Pinpoint the cell where the given text exists, returning its [X, Y] midpoint coordinate. 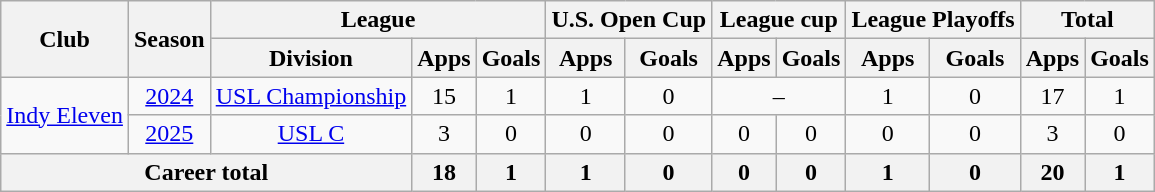
Club [65, 39]
Division [311, 58]
League Playoffs [933, 20]
Season [169, 39]
U.S. Open Cup [629, 20]
USL Championship [311, 96]
League cup [779, 20]
15 [444, 96]
2025 [169, 134]
– [779, 96]
18 [444, 172]
20 [1052, 172]
League [378, 20]
17 [1052, 96]
2024 [169, 96]
Total [1087, 20]
Indy Eleven [65, 115]
USL C [311, 134]
Career total [206, 172]
